Identify which cell holds the provided text, then report its (X, Y) central coordinate. 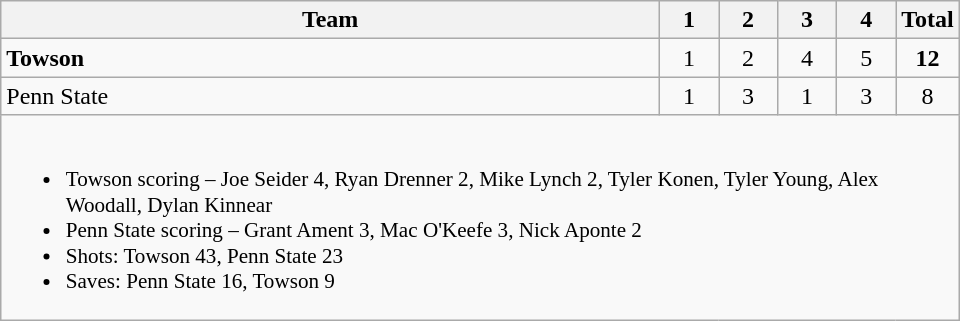
Total (928, 20)
5 (866, 58)
12 (928, 58)
Penn State (330, 96)
8 (928, 96)
Team (330, 20)
Towson (330, 58)
